Pinpoint the cell where the given text exists, returning its [X, Y] midpoint coordinate. 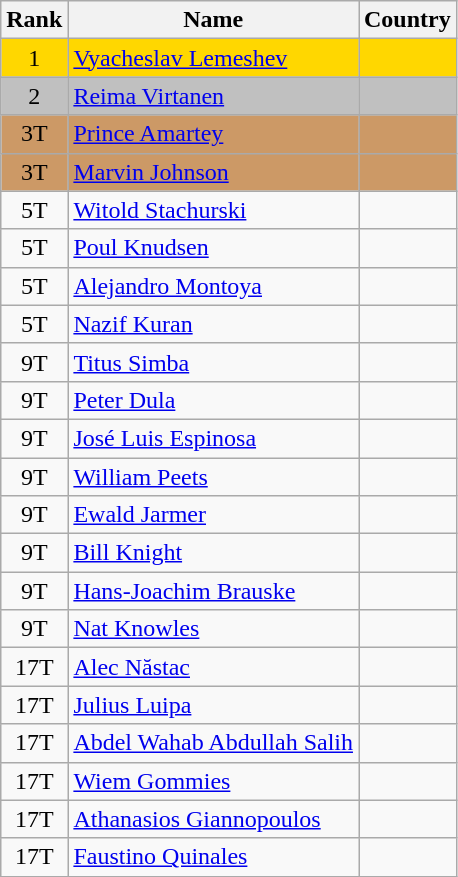
Rank [34, 20]
Prince Amartey [214, 134]
William Peets [214, 477]
Name [214, 20]
Country [407, 20]
Alejandro Montoya [214, 286]
2 [34, 96]
Reima Virtanen [214, 96]
Alec Năstac [214, 667]
Poul Knudsen [214, 248]
Peter Dula [214, 400]
Vyacheslav Lemeshev [214, 58]
José Luis Espinosa [214, 438]
Nazif Kuran [214, 324]
Bill Knight [214, 553]
Marvin Johnson [214, 172]
Titus Simba [214, 362]
Julius Luipa [214, 705]
Abdel Wahab Abdullah Salih [214, 743]
Faustino Quinales [214, 857]
1 [34, 58]
Wiem Gommies [214, 781]
Ewald Jarmer [214, 515]
Athanasios Giannopoulos [214, 819]
Hans-Joachim Brauske [214, 591]
Nat Knowles [214, 629]
Witold Stachurski [214, 210]
